Identify which cell holds the provided text, then report its [x, y] central coordinate. 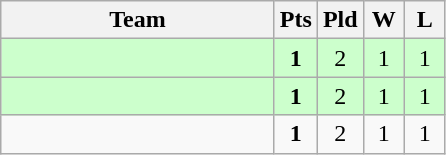
Pts [296, 20]
L [424, 20]
W [384, 20]
Team [138, 20]
Pld [340, 20]
